Search for the cell housing the specified text and yield its (X, Y) center coordinate. 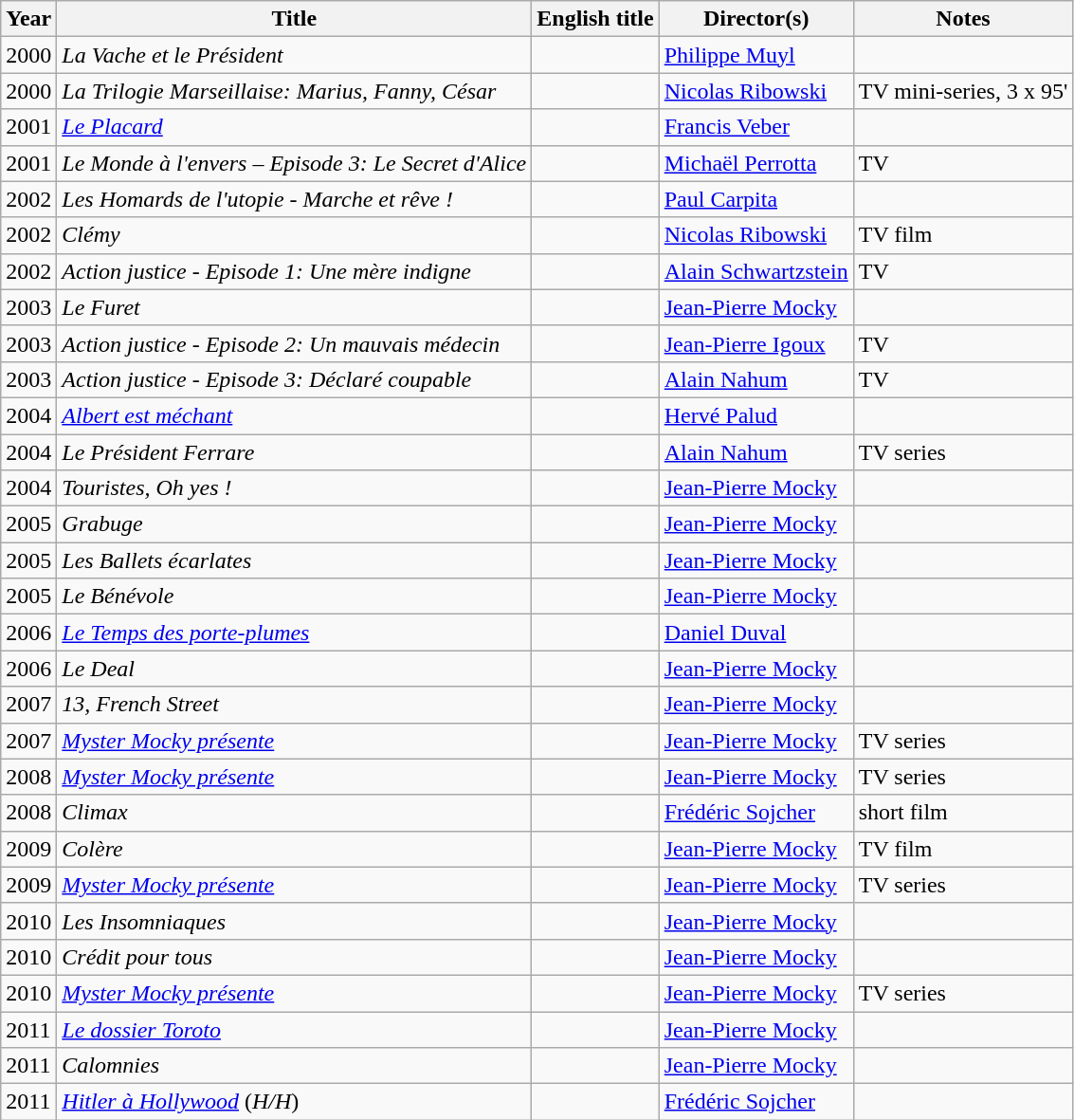
Philippe Muyl (756, 55)
Action justice - Episode 2: Un mauvais médecin (294, 343)
La Vache et le Président (294, 55)
Jean-Pierre Igoux (756, 343)
Title (294, 19)
Paul Carpita (756, 199)
La Trilogie Marseillaise: Marius, Fanny, César (294, 91)
Director(s) (756, 19)
Le Temps des porte-plumes (294, 633)
Hervé Palud (756, 415)
Hitler à Hollywood (H/H) (294, 1102)
English title (595, 19)
Le Deal (294, 669)
Les Insomniaques (294, 921)
Daniel Duval (756, 633)
Year (28, 19)
Calomnies (294, 1066)
Le Président Ferrare (294, 452)
Touristes, Oh yes ! (294, 488)
Le Monde à l'envers – Episode 3: Le Secret d'Alice (294, 163)
TV mini-series, 3 x 95' (963, 91)
Clémy (294, 235)
Les Homards de l'utopie - Marche et rêve ! (294, 199)
Le Bénévole (294, 597)
Le Furet (294, 307)
Colère (294, 849)
Le dossier Toroto (294, 1029)
Notes (963, 19)
Action justice - Episode 3: Déclaré coupable (294, 379)
Crédit pour tous (294, 957)
Le Placard (294, 127)
Action justice - Episode 1: Une mère indigne (294, 271)
short film (963, 813)
Climax (294, 813)
Francis Veber (756, 127)
Michaël Perrotta (756, 163)
Grabuge (294, 524)
Les Ballets écarlates (294, 560)
Alain Schwartzstein (756, 271)
Albert est méchant (294, 415)
13, French Street (294, 705)
